Return the [x, y] coordinate for the center point of the cell that contains the specified text.  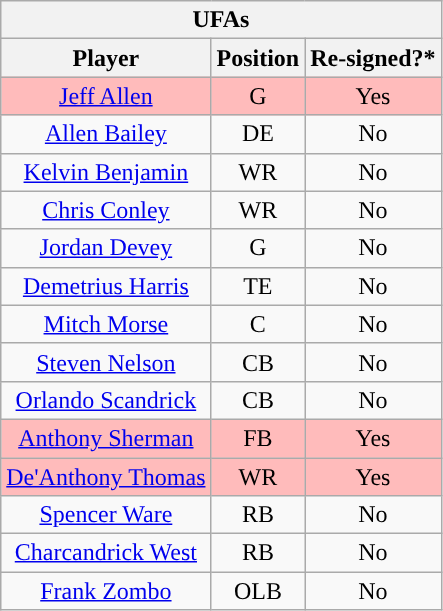
Allen Bailey [106, 134]
Charcandrick West [106, 553]
Spencer Ware [106, 515]
DE [258, 134]
Re-signed?* [373, 58]
Position [258, 58]
Anthony Sherman [106, 438]
Mitch Morse [106, 324]
Chris Conley [106, 210]
C [258, 324]
Player [106, 58]
Orlando Scandrick [106, 400]
Demetrius Harris [106, 286]
Steven Nelson [106, 362]
De'Anthony Thomas [106, 477]
UFAs [221, 20]
FB [258, 438]
Kelvin Benjamin [106, 172]
TE [258, 286]
Jeff Allen [106, 96]
Frank Zombo [106, 591]
OLB [258, 591]
Jordan Devey [106, 248]
